Output the (x, y) coordinate of the center of the cell containing the given text.  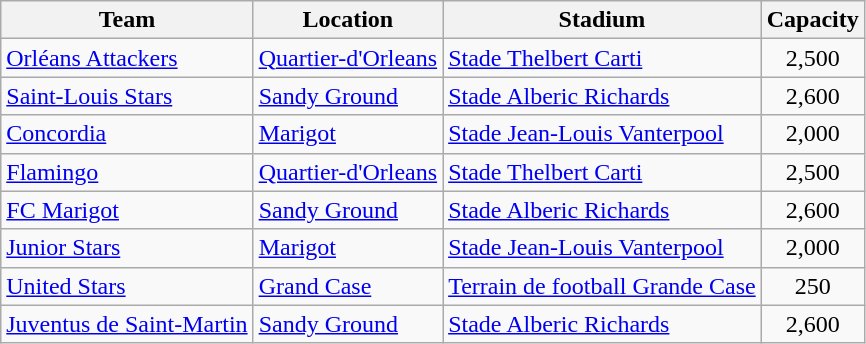
Capacity (812, 20)
250 (812, 286)
Grand Case (348, 286)
Orléans Attackers (127, 58)
Location (348, 20)
Saint-Louis Stars (127, 96)
Terrain de football Grande Case (602, 286)
FC Marigot (127, 210)
Concordia (127, 134)
Team (127, 20)
Stadium (602, 20)
Juventus de Saint-Martin (127, 324)
Flamingo (127, 172)
United Stars (127, 286)
Junior Stars (127, 248)
